Pinpoint the cell where the given text exists, returning its (X, Y) midpoint coordinate. 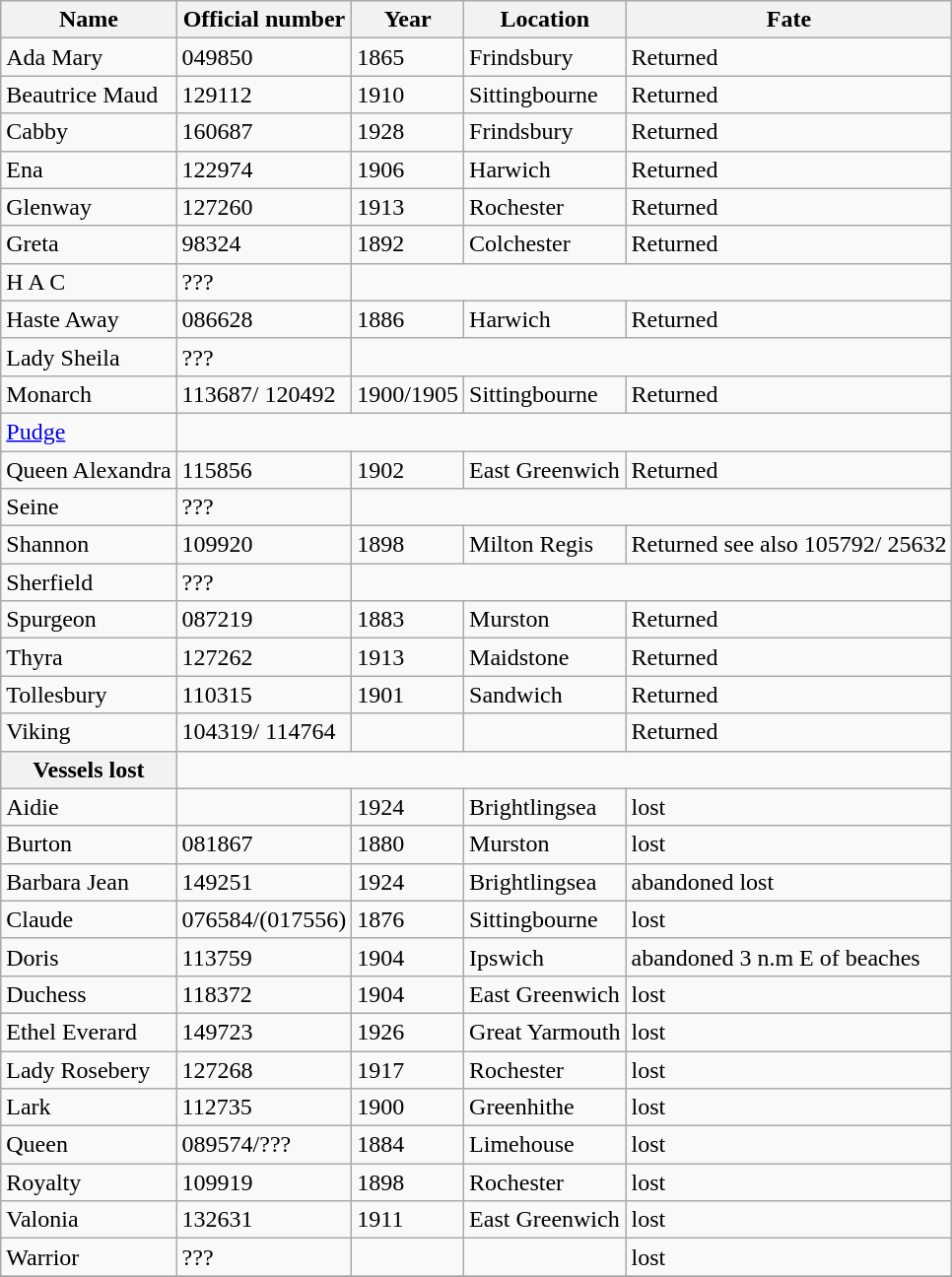
Seine (89, 507)
Burton (89, 844)
Pudge (89, 432)
115856 (264, 470)
127268 (264, 1069)
104319/ 114764 (264, 732)
Cabby (89, 132)
1902 (408, 470)
Vessels lost (89, 770)
Glenway (89, 207)
Barbara Jean (89, 882)
1928 (408, 132)
049850 (264, 57)
Ethel Everard (89, 1032)
109920 (264, 545)
Fate (788, 20)
1865 (408, 57)
Royalty (89, 1182)
127262 (264, 657)
1900 (408, 1108)
113687/ 120492 (264, 394)
Official number (264, 20)
122974 (264, 169)
132631 (264, 1220)
Ipswich (545, 957)
Aidie (89, 807)
Ena (89, 169)
1910 (408, 95)
1917 (408, 1069)
Duchess (89, 994)
Lady Sheila (89, 357)
076584/(017556) (264, 919)
118372 (264, 994)
1901 (408, 695)
Lark (89, 1108)
1880 (408, 844)
Doris (89, 957)
Greenhithe (545, 1108)
Beautrice Maud (89, 95)
113759 (264, 957)
1911 (408, 1220)
Name (89, 20)
Warrior (89, 1257)
1883 (408, 620)
Queen Alexandra (89, 470)
Lady Rosebery (89, 1069)
Thyra (89, 657)
Maidstone (545, 657)
Colchester (545, 244)
089574/??? (264, 1145)
149251 (264, 882)
abandoned 3 n.m E of beaches (788, 957)
087219 (264, 620)
H A C (89, 282)
Sherfield (89, 582)
abandoned lost (788, 882)
129112 (264, 95)
Claude (89, 919)
112735 (264, 1108)
Valonia (89, 1220)
Shannon (89, 545)
081867 (264, 844)
110315 (264, 695)
Year (408, 20)
160687 (264, 132)
Queen (89, 1145)
Sandwich (545, 695)
1876 (408, 919)
Spurgeon (89, 620)
1884 (408, 1145)
1926 (408, 1032)
98324 (264, 244)
Viking (89, 732)
Milton Regis (545, 545)
Great Yarmouth (545, 1032)
1906 (408, 169)
1892 (408, 244)
Greta (89, 244)
127260 (264, 207)
1886 (408, 319)
Haste Away (89, 319)
Ada Mary (89, 57)
Monarch (89, 394)
1900/1905 (408, 394)
Returned see also 105792/ 25632 (788, 545)
Location (545, 20)
109919 (264, 1182)
086628 (264, 319)
Tollesbury (89, 695)
Limehouse (545, 1145)
149723 (264, 1032)
